Detect which cell encompasses the target text, then output its [X, Y] center coordinate. 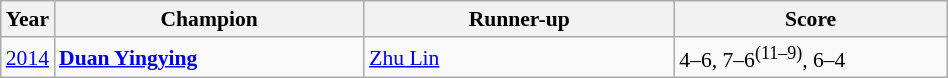
Year [28, 19]
Runner-up [519, 19]
4–6, 7–6(11–9), 6–4 [810, 58]
2014 [28, 58]
Champion [209, 19]
Duan Yingying [209, 58]
Score [810, 19]
Zhu Lin [519, 58]
